Locate the cell with the specified text and output its [x, y] center coordinate. 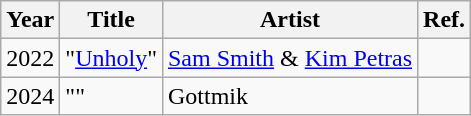
Sam Smith & Kim Petras [290, 58]
Ref. [444, 20]
Gottmik [290, 96]
2022 [30, 58]
Title [112, 20]
Artist [290, 20]
"" [112, 96]
Year [30, 20]
2024 [30, 96]
"Unholy" [112, 58]
